For the text-containing cell, return its midpoint in (X, Y) coordinate format. 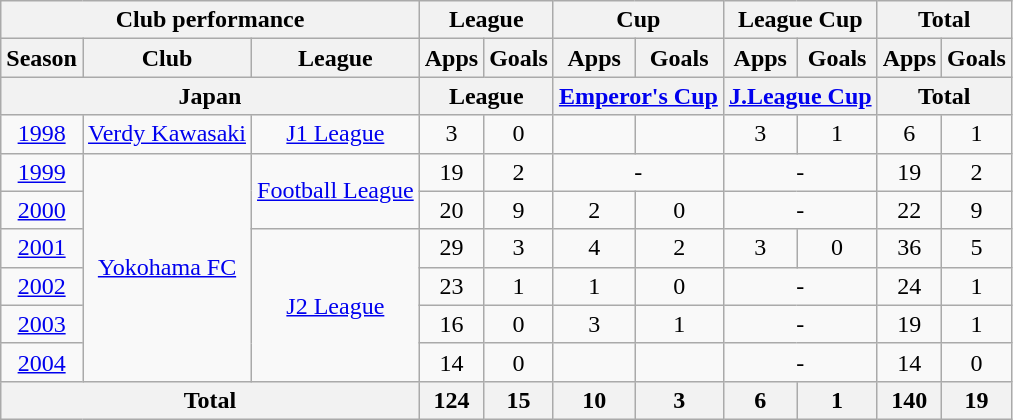
22 (909, 210)
29 (451, 248)
2002 (42, 286)
2003 (42, 324)
Football League (336, 191)
23 (451, 286)
4 (594, 248)
Season (42, 58)
16 (451, 324)
Club performance (210, 20)
J.League Cup (800, 96)
J2 League (336, 305)
Yokohama FC (166, 267)
24 (909, 286)
124 (451, 400)
15 (519, 400)
140 (909, 400)
J1 League (336, 134)
1998 (42, 134)
10 (594, 400)
36 (909, 248)
League Cup (800, 20)
20 (451, 210)
2004 (42, 362)
2000 (42, 210)
5 (977, 248)
Cup (638, 20)
Club (166, 58)
1999 (42, 172)
Verdy Kawasaki (166, 134)
Japan (210, 96)
2001 (42, 248)
Emperor's Cup (638, 96)
